Provide the (X, Y) coordinate of the cell's center where the given text is located.  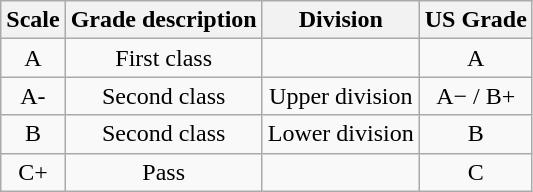
Division (340, 20)
C (476, 172)
Scale (33, 20)
A− / B+ (476, 96)
Upper division (340, 96)
Lower division (340, 134)
Grade description (164, 20)
First class (164, 58)
A- (33, 96)
US Grade (476, 20)
Pass (164, 172)
C+ (33, 172)
